Detect which cell encompasses the target text, then output its [x, y] center coordinate. 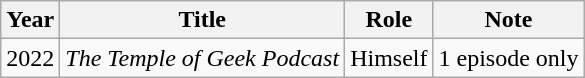
Role [389, 20]
1 episode only [508, 58]
Himself [389, 58]
The Temple of Geek Podcast [202, 58]
2022 [30, 58]
Note [508, 20]
Year [30, 20]
Title [202, 20]
